Find where the given text appears and provide that cell's center as (X, Y) coordinate. 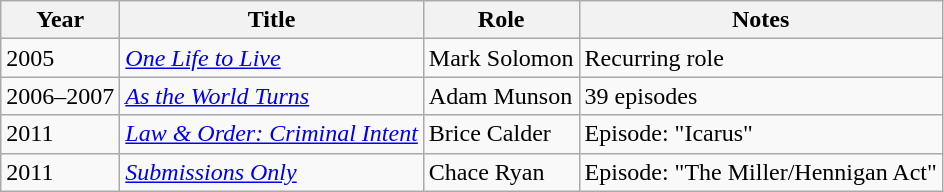
2005 (60, 58)
Mark Solomon (501, 58)
Adam Munson (501, 96)
As the World Turns (272, 96)
One Life to Live (272, 58)
39 episodes (760, 96)
Episode: "Icarus" (760, 134)
Title (272, 20)
Law & Order: Criminal Intent (272, 134)
Episode: "The Miller/Hennigan Act" (760, 172)
Recurring role (760, 58)
Submissions Only (272, 172)
2006–2007 (60, 96)
Chace Ryan (501, 172)
Year (60, 20)
Brice Calder (501, 134)
Role (501, 20)
Notes (760, 20)
